For the text-containing cell, return its midpoint in (X, Y) coordinate format. 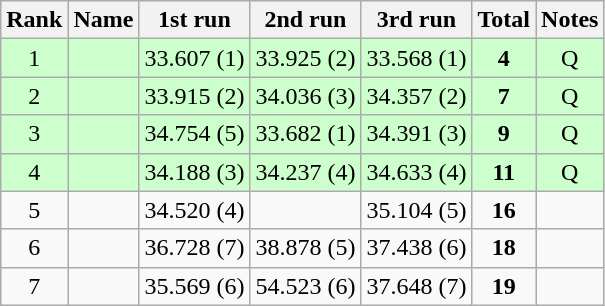
6 (34, 248)
35.569 (6) (194, 286)
18 (504, 248)
34.237 (4) (306, 172)
34.357 (2) (416, 96)
1 (34, 58)
34.754 (5) (194, 134)
36.728 (7) (194, 248)
3rd run (416, 20)
11 (504, 172)
33.915 (2) (194, 96)
2nd run (306, 20)
Total (504, 20)
3 (34, 134)
33.682 (1) (306, 134)
33.568 (1) (416, 58)
34.036 (3) (306, 96)
2 (34, 96)
34.520 (4) (194, 210)
35.104 (5) (416, 210)
37.648 (7) (416, 286)
34.391 (3) (416, 134)
34.633 (4) (416, 172)
Rank (34, 20)
5 (34, 210)
33.607 (1) (194, 58)
9 (504, 134)
1st run (194, 20)
37.438 (6) (416, 248)
38.878 (5) (306, 248)
54.523 (6) (306, 286)
19 (504, 286)
33.925 (2) (306, 58)
34.188 (3) (194, 172)
Name (104, 20)
16 (504, 210)
Notes (570, 20)
